Provide the [x, y] coordinate of the cell's center where the given text is located.  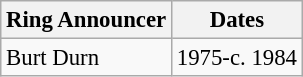
Dates [236, 20]
Burt Durn [86, 58]
1975-c. 1984 [236, 58]
Ring Announcer [86, 20]
